Output the [x, y] coordinate of the center of the cell containing the given text.  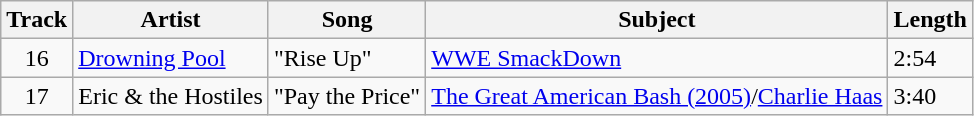
"Rise Up" [346, 58]
Eric & the Hostiles [171, 96]
Length [930, 20]
16 [37, 58]
Artist [171, 20]
Track [37, 20]
3:40 [930, 96]
WWE SmackDown [657, 58]
"Pay the Price" [346, 96]
2:54 [930, 58]
Subject [657, 20]
Drowning Pool [171, 58]
17 [37, 96]
The Great American Bash (2005)/Charlie Haas [657, 96]
Song [346, 20]
